For the text-containing cell, return its midpoint in [X, Y] coordinate format. 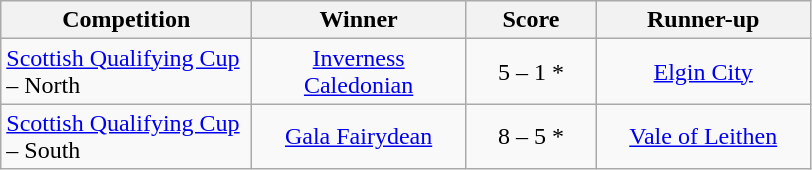
Competition [126, 20]
5 – 1 * [530, 72]
Scottish Qualifying Cup – South [126, 136]
Winner [359, 20]
Vale of Leithen [703, 136]
8 – 5 * [530, 136]
Gala Fairydean [359, 136]
Score [530, 20]
Inverness Caledonian [359, 72]
Scottish Qualifying Cup – North [126, 72]
Runner-up [703, 20]
Elgin City [703, 72]
